Extract the (x, y) coordinate from the center of the cell holding the provided text.  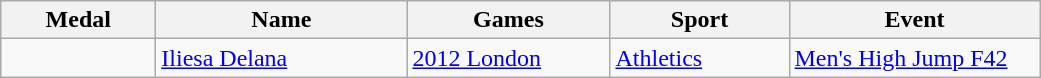
Name (282, 20)
Iliesa Delana (282, 58)
2012 London (508, 58)
Sport (700, 20)
Medal (78, 20)
Athletics (700, 58)
Men's High Jump F42 (914, 58)
Event (914, 20)
Games (508, 20)
